Pinpoint the cell where the given text exists, returning its [x, y] midpoint coordinate. 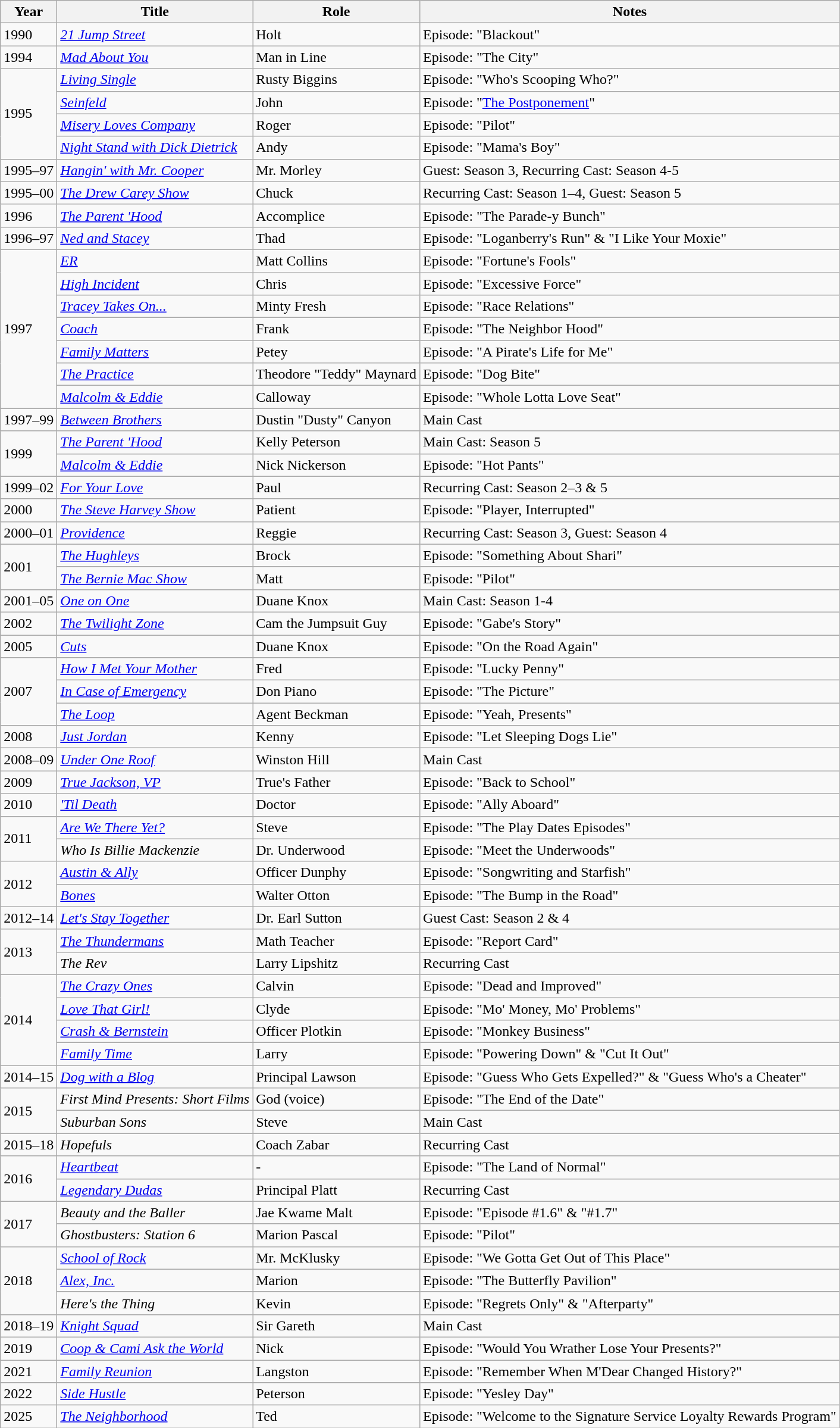
Living Single [155, 80]
Episode: "The Neighbor Hood" [630, 329]
Knight Squad [155, 1326]
How I Met Your Mother [155, 669]
2016 [29, 1179]
2007 [29, 692]
The Steve Harvey Show [155, 510]
1990 [29, 35]
Episode: "The Play Dates Episodes" [630, 827]
Episode: "Meet the Underwoods" [630, 850]
Episode: "The Picture" [630, 692]
2021 [29, 1371]
Episode: "Regrets Only" & "Afterparty" [630, 1303]
Petey [337, 352]
Misery Loves Company [155, 125]
Ghostbusters: Station 6 [155, 1235]
Coach Zabar [337, 1145]
Episode: "Yesley Day" [630, 1394]
Fred [337, 669]
Recurring Cast: Season 2–3 & 5 [630, 488]
1995–97 [29, 170]
Episode: "Fortune's Fools" [630, 261]
Love That Girl! [155, 1009]
The Twilight Zone [155, 623]
Episode: "Player, Interrupted" [630, 510]
The Crazy Ones [155, 986]
Marion [337, 1280]
1999–02 [29, 488]
2002 [29, 623]
Matt [337, 578]
Episode: "Lucky Penny" [630, 669]
Larry [337, 1054]
Heartbeat [155, 1167]
1995–00 [29, 193]
Episode: "Hot Pants" [630, 465]
2018–19 [29, 1326]
True Jackson, VP [155, 782]
Coop & Cami Ask the World [155, 1348]
2014–15 [29, 1077]
Crash & Bernstein [155, 1032]
Kenny [337, 737]
Episode: "Race Relations" [630, 307]
Alex, Inc. [155, 1280]
Walter Otton [337, 895]
The Hughleys [155, 555]
Episode: "The Bump in the Road" [630, 895]
Episode: "Let Sleeping Dogs Lie" [630, 737]
First Mind Presents: Short Films [155, 1099]
Family Time [155, 1054]
2000 [29, 510]
1996–97 [29, 238]
'Til Death [155, 805]
Recurring Cast: Season 1–4, Guest: Season 5 [630, 193]
Episode: "Blackout" [630, 35]
Under One Roof [155, 760]
Reggie [337, 533]
Episode: "The Butterfly Pavilion" [630, 1280]
True's Father [337, 782]
Suburban Sons [155, 1122]
The Bernie Mac Show [155, 578]
Thad [337, 238]
Nick [337, 1348]
2012 [29, 884]
Episode: "Welcome to the Signature Service Loyalty Rewards Program" [630, 1417]
Tracey Takes On... [155, 307]
ER [155, 261]
Episode: "Remember When M'Dear Changed History?" [630, 1371]
2001 [29, 567]
Episode: "Guess Who Gets Expelled?" & "Guess Who's a Cheater" [630, 1077]
God (voice) [337, 1099]
1995 [29, 114]
2014 [29, 1020]
Episode: "Something About Shari" [630, 555]
Legendary Dudas [155, 1190]
2018 [29, 1280]
Guest: Season 3, Recurring Cast: Season 4-5 [630, 170]
Peterson [337, 1394]
Just Jordan [155, 737]
Episode: "Mama's Boy" [630, 148]
Main Cast: Season 1-4 [630, 601]
2001–05 [29, 601]
Math Teacher [337, 940]
Hangin' with Mr. Cooper [155, 170]
Family Reunion [155, 1371]
Dr. Underwood [337, 850]
Family Matters [155, 352]
Brock [337, 555]
Larry Lipshitz [337, 963]
1994 [29, 57]
Role [337, 12]
Officer Dunphy [337, 873]
Episode: "The Land of Normal" [630, 1167]
Episode: "The Parade-y Bunch" [630, 215]
Guest Cast: Season 2 & 4 [630, 918]
The Drew Carey Show [155, 193]
1997 [29, 329]
Episode: "The Postponement" [630, 102]
Who Is Billie Mackenzie [155, 850]
Episode: "Loganberry's Run" & "I Like Your Moxie" [630, 238]
The Rev [155, 963]
One on One [155, 601]
2000–01 [29, 533]
2012–14 [29, 918]
Holt [337, 35]
Let's Stay Together [155, 918]
Officer Plotkin [337, 1032]
High Incident [155, 284]
John [337, 102]
Episode: "Monkey Business" [630, 1032]
2009 [29, 782]
2015 [29, 1111]
Recurring Cast: Season 3, Guest: Season 4 [630, 533]
Dog with a Blog [155, 1077]
Calvin [337, 986]
1997–99 [29, 420]
Clyde [337, 1009]
2008 [29, 737]
2025 [29, 1417]
2005 [29, 646]
Jae Kwame Malt [337, 1213]
Frank [337, 329]
Dustin "Dusty" Canyon [337, 420]
Hopefuls [155, 1145]
Episode: "Ally Aboard" [630, 805]
The Thundermans [155, 940]
Mr. Morley [337, 170]
Principal Platt [337, 1190]
The Practice [155, 374]
Seinfeld [155, 102]
Paul [337, 488]
Nick Nickerson [337, 465]
Episode: "Songwriting and Starfish" [630, 873]
Cam the Jumpsuit Guy [337, 623]
Year [29, 12]
Episode: "Report Card" [630, 940]
Episode: "The End of the Date" [630, 1099]
Ned and Stacey [155, 238]
Coach [155, 329]
2011 [29, 839]
Dr. Earl Sutton [337, 918]
In Case of Emergency [155, 692]
2008–09 [29, 760]
School of Rock [155, 1258]
Austin & Ally [155, 873]
Episode: "Would You Wrather Lose Your Presents?" [630, 1348]
1996 [29, 215]
Title [155, 12]
Andy [337, 148]
2019 [29, 1348]
Winston Hill [337, 760]
Langston [337, 1371]
Night Stand with Dick Dietrick [155, 148]
Kevin [337, 1303]
Calloway [337, 397]
Rusty Biggins [337, 80]
Cuts [155, 646]
2010 [29, 805]
Episode: "Who's Scooping Who?" [630, 80]
Kelly Peterson [337, 442]
Minty Fresh [337, 307]
Sir Gareth [337, 1326]
The Neighborhood [155, 1417]
Man in Line [337, 57]
Marion Pascal [337, 1235]
Episode: "On the Road Again" [630, 646]
Episode: "Dead and Improved" [630, 986]
2017 [29, 1224]
Episode: "Powering Down" & "Cut It Out" [630, 1054]
Episode: "Mo' Money, Mo' Problems" [630, 1009]
2013 [29, 952]
Accomplice [337, 215]
Episode: "Back to School" [630, 782]
- [337, 1167]
Chuck [337, 193]
Roger [337, 125]
For Your Love [155, 488]
Notes [630, 12]
Here's the Thing [155, 1303]
Matt Collins [337, 261]
Episode: "Whole Lotta Love Seat" [630, 397]
Bones [155, 895]
2015–18 [29, 1145]
Providence [155, 533]
Beauty and the Baller [155, 1213]
Doctor [337, 805]
Between Brothers [155, 420]
Don Piano [337, 692]
Ted [337, 1417]
Are We There Yet? [155, 827]
Mr. McKlusky [337, 1258]
Episode: "Yeah, Presents" [630, 714]
21 Jump Street [155, 35]
Mad About You [155, 57]
Episode: "Excessive Force" [630, 284]
Episode: "We Gotta Get Out of This Place" [630, 1258]
Patient [337, 510]
Episode: "Gabe's Story" [630, 623]
Chris [337, 284]
Side Hustle [155, 1394]
The Loop [155, 714]
Theodore "Teddy" Maynard [337, 374]
Principal Lawson [337, 1077]
Episode: "Episode #1.6" & "#1.7" [630, 1213]
Episode: "A Pirate's Life for Me" [630, 352]
Episode: "The City" [630, 57]
1999 [29, 454]
Main Cast: Season 5 [630, 442]
Episode: "Dog Bite" [630, 374]
Agent Beckman [337, 714]
2022 [29, 1394]
